Search for the cell housing the specified text and yield its (x, y) center coordinate. 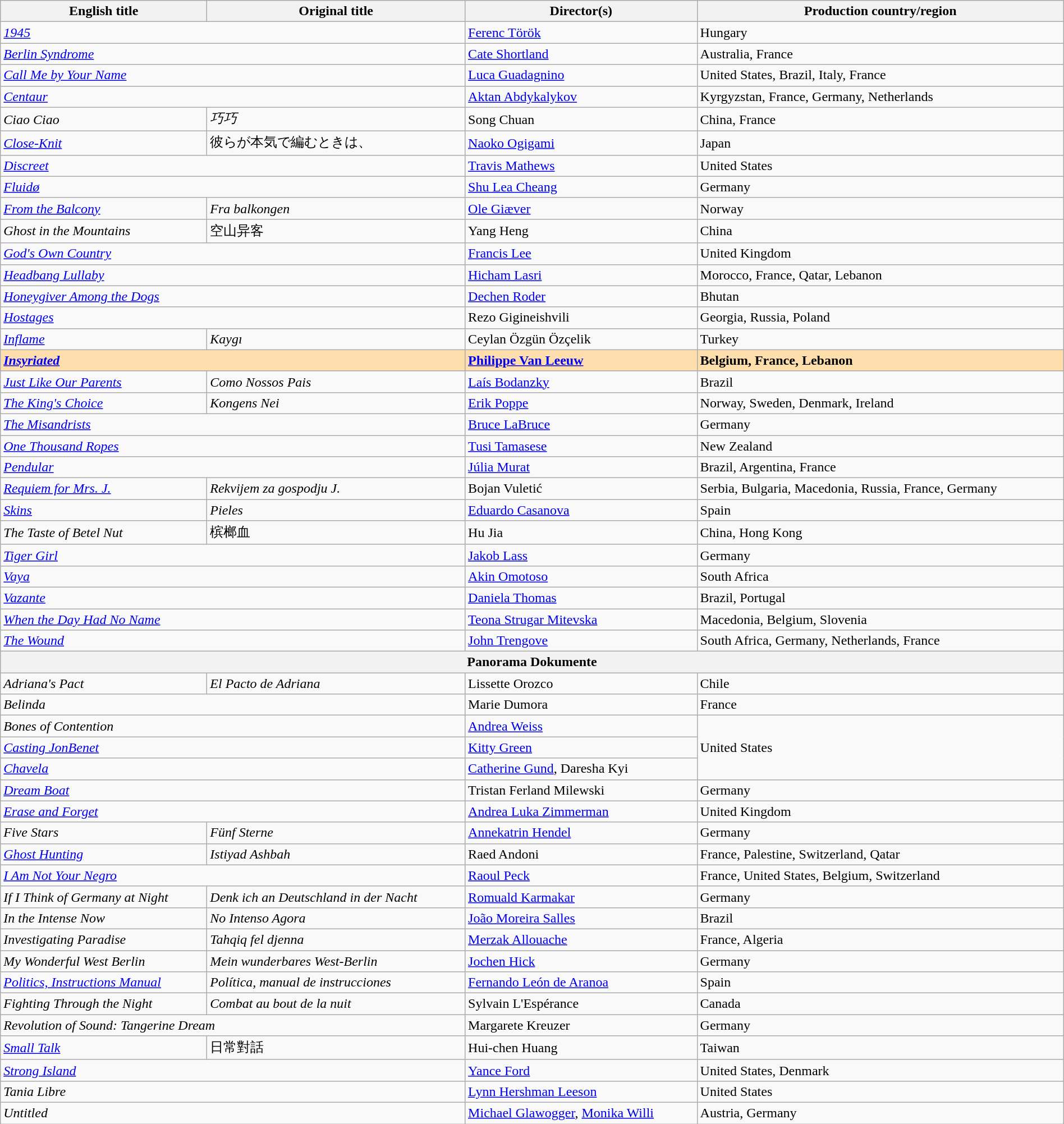
Rezo Gigineishvili (581, 318)
Brazil, Portugal (880, 598)
Hungary (880, 33)
Fluidø (233, 187)
Akin Omotoso (581, 576)
空山异客 (336, 231)
Turkey (880, 339)
China, Hong Kong (880, 533)
Dechen Roder (581, 296)
Original title (336, 11)
Annekatrin Hendel (581, 833)
Kitty Green (581, 747)
Michael Glawogger, Monika Willi (581, 1113)
Bruce LaBruce (581, 424)
El Pacto de Adriana (336, 683)
Ceylan Özgün Özçelik (581, 339)
English title (104, 11)
Ciao Ciao (104, 119)
If I Think of Germany at Night (104, 897)
Untitled (233, 1113)
Fra balkongen (336, 208)
Norway, Sweden, Denmark, Ireland (880, 403)
Tiger Girl (233, 555)
Raoul Peck (581, 875)
Ole Giæver (581, 208)
Five Stars (104, 833)
No Intenso Agora (336, 918)
Hui-chen Huang (581, 1048)
In the Intense Now (104, 918)
Francis Lee (581, 254)
Combat au bout de la nuit (336, 1004)
Song Chuan (581, 119)
Macedonia, Belgium, Slovenia (880, 619)
Just Like Our Parents (104, 382)
Istiyad Ashbah (336, 854)
Kongens Nei (336, 403)
Tusi Tamasese (581, 446)
Centaur (233, 97)
Philippe Van Leeuw (581, 360)
France (880, 705)
Hostages (233, 318)
Fünf Sterne (336, 833)
Serbia, Bulgaria, Macedonia, Russia, France, Germany (880, 489)
Taiwan (880, 1048)
Lissette Orozco (581, 683)
Skins (104, 510)
Inflame (104, 339)
Austria, Germany (880, 1113)
Strong Island (233, 1070)
Hu Jia (581, 533)
Investigating Paradise (104, 939)
Naoko Ogigami (581, 144)
Tania Libre (233, 1091)
Insyriated (233, 360)
Pieles (336, 510)
The Wound (233, 641)
Morocco, France, Qatar, Lebanon (880, 275)
The Taste of Betel Nut (104, 533)
Jochen Hick (581, 961)
Bhutan (880, 296)
Tristan Ferland Milewski (581, 790)
Belgium, France, Lebanon (880, 360)
Bojan Vuletić (581, 489)
Laís Bodanzky (581, 382)
日常對話 (336, 1048)
Politics, Instructions Manual (104, 983)
槟榔血 (336, 533)
Catherine Gund, Daresha Kyi (581, 769)
France, Algeria (880, 939)
United States, Denmark (880, 1070)
Erik Poppe (581, 403)
South Africa (880, 576)
Revolution of Sound: Tangerine Dream (233, 1025)
One Thousand Ropes (233, 446)
Kaygı (336, 339)
Eduardo Casanova (581, 510)
Brazil, Argentina, France (880, 467)
Pendular (233, 467)
Júlia Murat (581, 467)
The Misandrists (233, 424)
Canada (880, 1004)
Mein wunderbares West-Berlin (336, 961)
Daniela Thomas (581, 598)
Small Talk (104, 1048)
Travis Mathews (581, 166)
Tahqiq fel djenna (336, 939)
Marie Dumora (581, 705)
Bones of Contention (233, 726)
Director(s) (581, 11)
1945 (233, 33)
Yang Heng (581, 231)
Australia, France (880, 54)
Ghost in the Mountains (104, 231)
Sylvain L'Espérance (581, 1004)
Discreet (233, 166)
Cate Shortland (581, 54)
God's Own Country (233, 254)
John Trengove (581, 641)
Chavela (233, 769)
Hicham Lasri (581, 275)
Production country/region (880, 11)
Fernando León de Aranoa (581, 983)
Close-Knit (104, 144)
Norway (880, 208)
Como Nossos Pais (336, 382)
United States, Brazil, Italy, France (880, 75)
Lynn Hershman Leeson (581, 1091)
China, France (880, 119)
Yance Ford (581, 1070)
Ghost Hunting (104, 854)
Andrea Weiss (581, 726)
Denk ich an Deutschland in der Nacht (336, 897)
Adriana's Pact (104, 683)
From the Balcony (104, 208)
Japan (880, 144)
Call Me by Your Name (233, 75)
Aktan Abdykalykov (581, 97)
Vaya (233, 576)
巧巧 (336, 119)
Requiem for Mrs. J. (104, 489)
彼らが本気で編むときは、 (336, 144)
Kyrgyzstan, France, Germany, Netherlands (880, 97)
Shu Lea Cheang (581, 187)
New Zealand (880, 446)
Raed Andoni (581, 854)
France, Palestine, Switzerland, Qatar (880, 854)
Rekvijem za gospodju J. (336, 489)
Romuald Karmakar (581, 897)
Georgia, Russia, Poland (880, 318)
Vazante (233, 598)
Luca Guadagnino (581, 75)
South Africa, Germany, Netherlands, France (880, 641)
Teona Strugar Mitevska (581, 619)
Panorama Dokumente (532, 662)
Headbang Lullaby (233, 275)
I Am Not Your Negro (233, 875)
Fighting Through the Night (104, 1004)
Política, manual de instrucciones (336, 983)
Casting JonBenet (233, 747)
Berlin Syndrome (233, 54)
João Moreira Salles (581, 918)
Dream Boat (233, 790)
The King's Choice (104, 403)
France, United States, Belgium, Switzerland (880, 875)
China (880, 231)
Ferenc Török (581, 33)
Jakob Lass (581, 555)
Erase and Forget (233, 811)
Belinda (233, 705)
Andrea Luka Zimmerman (581, 811)
When the Day Had No Name (233, 619)
Honeygiver Among the Dogs (233, 296)
Merzak Allouache (581, 939)
Margarete Kreuzer (581, 1025)
Chile (880, 683)
My Wonderful West Berlin (104, 961)
